Return the [X, Y] coordinate for the center point of the cell that contains the specified text.  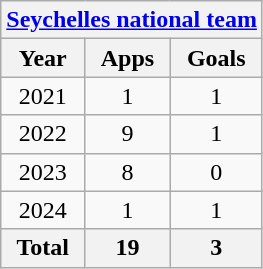
9 [128, 134]
8 [128, 172]
Seychelles national team [132, 20]
2021 [43, 96]
3 [216, 248]
Total [43, 248]
2022 [43, 134]
Apps [128, 58]
Goals [216, 58]
2024 [43, 210]
19 [128, 248]
0 [216, 172]
2023 [43, 172]
Year [43, 58]
